Scan for the cell matching the given text and deliver its [x, y] coordinate at center. 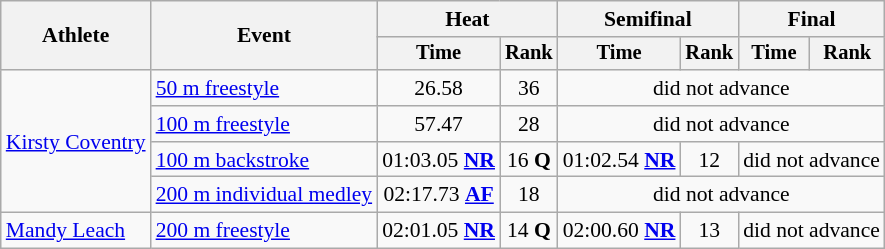
Semifinal [648, 19]
12 [710, 160]
100 m backstroke [264, 160]
01:02.54 NR [620, 160]
02:00.60 NR [620, 231]
13 [710, 231]
Athlete [76, 36]
Event [264, 36]
02:17.73 AF [438, 195]
16 Q [529, 160]
50 m freestyle [264, 88]
01:03.05 NR [438, 160]
14 Q [529, 231]
Heat [467, 19]
200 m freestyle [264, 231]
100 m freestyle [264, 124]
Final [812, 19]
Mandy Leach [76, 231]
36 [529, 88]
18 [529, 195]
28 [529, 124]
26.58 [438, 88]
200 m individual medley [264, 195]
Kirsty Coventry [76, 141]
57.47 [438, 124]
02:01.05 NR [438, 231]
